Provide the [X, Y] coordinate of the cell's center where the given text is located.  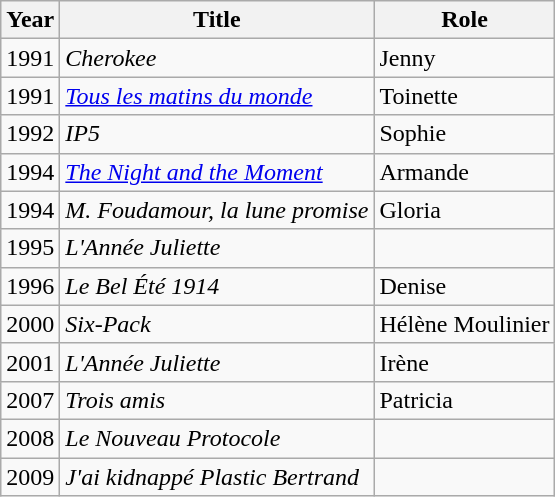
Jenny [464, 58]
Patricia [464, 400]
Tous les matins du monde [217, 96]
Hélène Moulinier [464, 324]
1996 [30, 286]
1992 [30, 134]
Trois amis [217, 400]
2000 [30, 324]
Irène [464, 362]
2001 [30, 362]
J'ai kidnappé Plastic Bertrand [217, 477]
2008 [30, 438]
Denise [464, 286]
Title [217, 20]
IP5 [217, 134]
Le Nouveau Protocole [217, 438]
2009 [30, 477]
Gloria [464, 210]
1995 [30, 248]
Sophie [464, 134]
Six-Pack [217, 324]
2007 [30, 400]
Year [30, 20]
The Night and the Moment [217, 172]
Armande [464, 172]
Toinette [464, 96]
Cherokee [217, 58]
Role [464, 20]
M. Foudamour, la lune promise [217, 210]
Le Bel Été 1914 [217, 286]
